Scan for the cell matching the given text and deliver its [X, Y] coordinate at center. 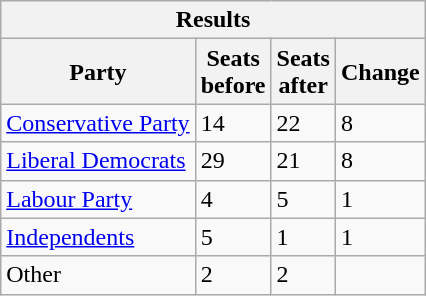
22 [303, 123]
Results [213, 20]
Change [380, 72]
Independents [98, 237]
Seatsafter [303, 72]
14 [233, 123]
Conservative Party [98, 123]
4 [233, 199]
21 [303, 161]
Party [98, 72]
29 [233, 161]
Other [98, 275]
Labour Party [98, 199]
Liberal Democrats [98, 161]
Seatsbefore [233, 72]
